Return [X, Y] of the center of cell containing provided text 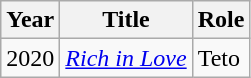
Title [126, 20]
Year [30, 20]
Teto [221, 58]
Rich in Love [126, 58]
Role [221, 20]
2020 [30, 58]
